Detect which cell encompasses the target text, then output its (X, Y) center coordinate. 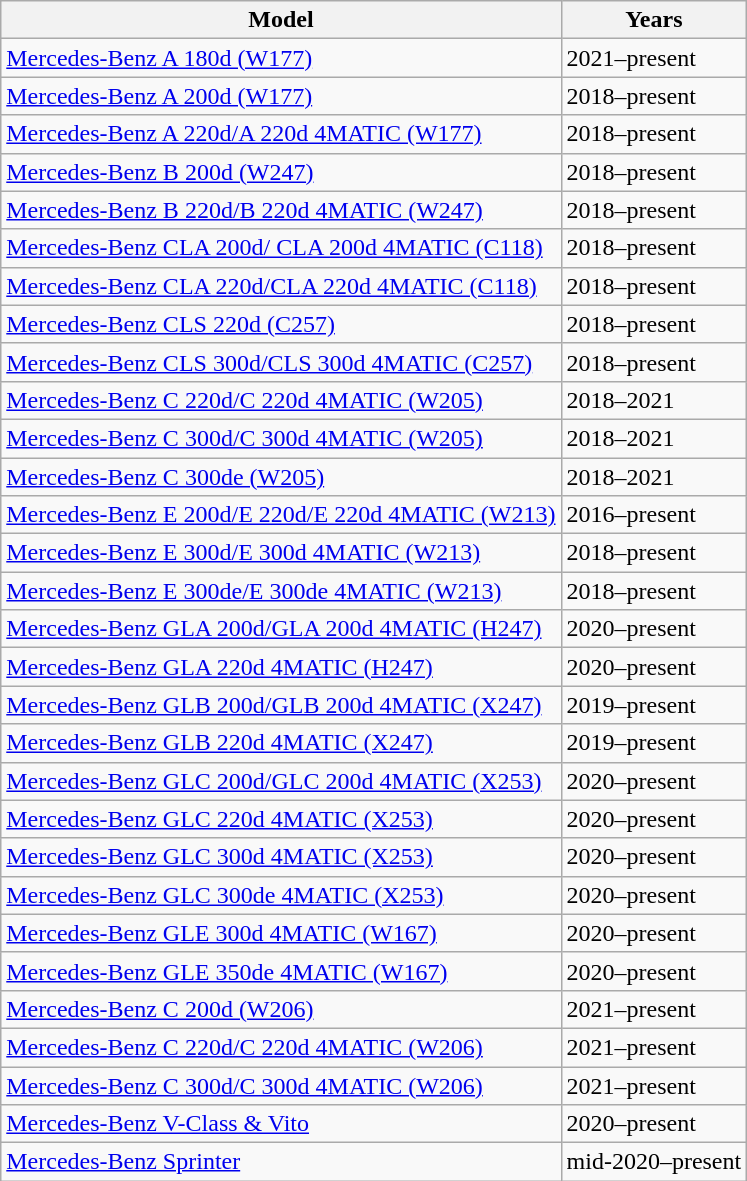
Mercedes-Benz GLE 300d 4MATIC (W167) (281, 933)
Years (654, 20)
Mercedes-Benz CLA 200d/ CLA 200d 4MATIC (C118) (281, 248)
Mercedes-Benz E 300de/E 300de 4MATIC (W213) (281, 591)
Mercedes-Benz GLC 220d 4MATIC (X253) (281, 819)
Mercedes-Benz Sprinter (281, 1162)
mid-2020–present (654, 1162)
Model (281, 20)
2016–present (654, 515)
Mercedes-Benz C 220d/C 220d 4MATIC (W205) (281, 400)
Mercedes-Benz E 300d/E 300d 4MATIC (W213) (281, 553)
Mercedes-Benz GLC 300d 4MATIC (X253) (281, 857)
Mercedes-Benz CLA 220d/CLA 220d 4MATIC (C118) (281, 286)
Mercedes-Benz C 220d/C 220d 4MATIC (W206) (281, 1047)
Mercedes-Benz B 220d/B 220d 4MATIC (W247) (281, 210)
Mercedes-Benz C 300d/C 300d 4MATIC (W206) (281, 1085)
Mercedes-Benz C 300de (W205) (281, 477)
Mercedes-Benz GLA 220d 4MATIC (H247) (281, 667)
Mercedes-Benz GLA 200d/GLA 200d 4MATIC (H247) (281, 629)
Mercedes-Benz C 300d/C 300d 4MATIC (W205) (281, 438)
Mercedes-Benz V-Class & Vito (281, 1124)
Mercedes-Benz B 200d (W247) (281, 172)
Mercedes-Benz GLC 200d/GLC 200d 4MATIC (X253) (281, 781)
Mercedes-Benz GLB 220d 4MATIC (X247) (281, 743)
Mercedes-Benz GLE 350de 4MATIC (W167) (281, 971)
Mercedes-Benz A 180d (W177) (281, 58)
Mercedes-Benz A 220d/A 220d 4MATIC (W177) (281, 134)
Mercedes-Benz C 200d (W206) (281, 1009)
Mercedes-Benz CLS 220d (C257) (281, 324)
Mercedes-Benz GLC 300de 4MATIC (X253) (281, 895)
Mercedes-Benz A 200d (W177) (281, 96)
Mercedes-Benz E 200d/E 220d/E 220d 4MATIC (W213) (281, 515)
Mercedes-Benz CLS 300d/CLS 300d 4MATIC (C257) (281, 362)
Mercedes-Benz GLB 200d/GLB 200d 4MATIC (X247) (281, 705)
